Capture the cell that displays the provided text and extract its [x, y] central coordinate. 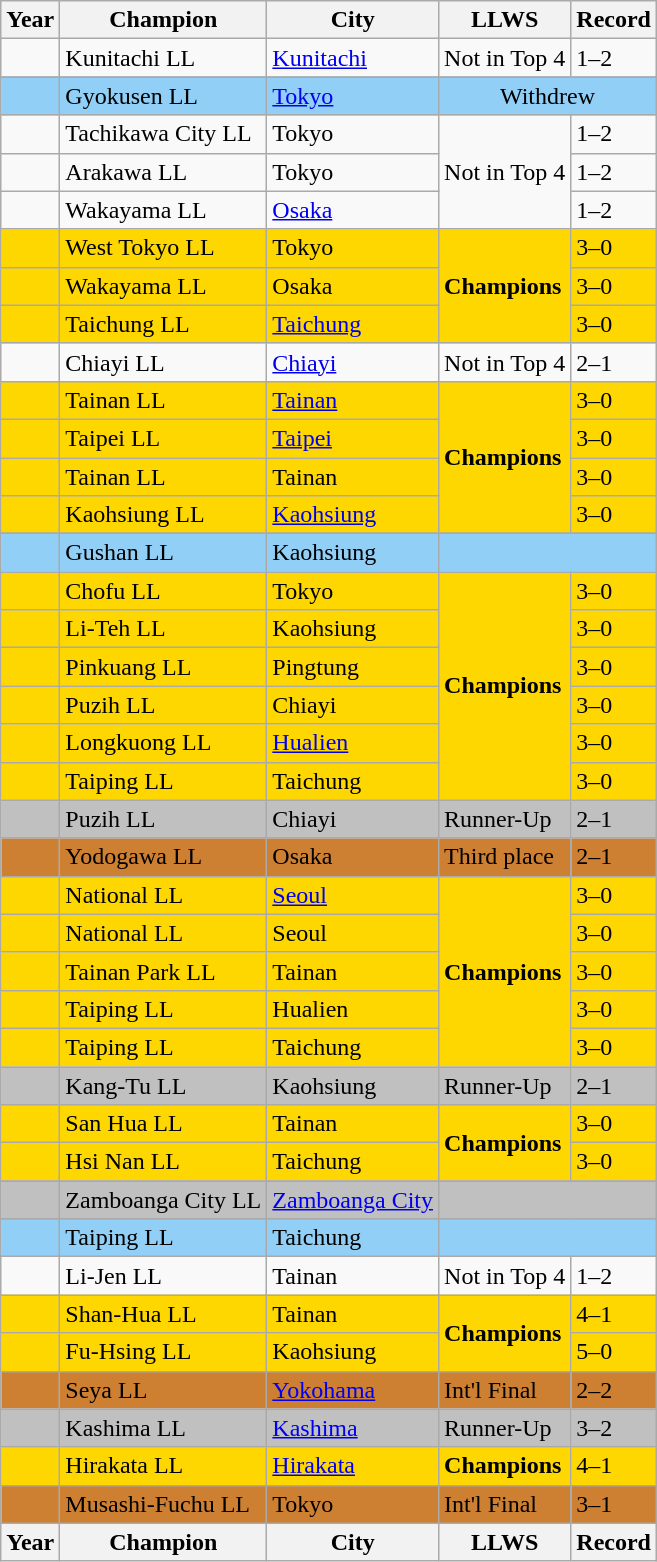
Chofu LL [164, 591]
Chiayi LL [164, 362]
Kashima LL [164, 1428]
Yokohama [353, 1390]
Kaohsiung LL [164, 515]
Hirakata [353, 1466]
Gyokusen LL [164, 96]
5–0 [614, 1352]
Arakawa LL [164, 172]
Tainan Park LL [164, 971]
Hirakata LL [164, 1466]
West Tokyo LL [164, 248]
Gushan LL [164, 553]
San Hua LL [164, 1124]
Li-Jen LL [164, 1276]
Tachikawa City LL [164, 134]
Kashima [353, 1428]
Third place [505, 857]
Yodogawa LL [164, 857]
Pingtung [353, 667]
Longkuong LL [164, 743]
Kunitachi [353, 58]
Shan-Hua LL [164, 1314]
3–2 [614, 1428]
Seya LL [164, 1390]
2–2 [614, 1390]
Zamboanga City LL [164, 1200]
Hsi Nan LL [164, 1162]
Fu-Hsing LL [164, 1352]
3–1 [614, 1504]
Kang-Tu LL [164, 1085]
Musashi-Fuchu LL [164, 1504]
Taipei [353, 438]
Kunitachi LL [164, 58]
Li-Teh LL [164, 629]
Zamboanga City [353, 1200]
Withdrew [548, 96]
Taichung LL [164, 324]
Pinkuang LL [164, 667]
Taipei LL [164, 438]
